Find where the given text appears and provide that cell's center as [X, Y] coordinate. 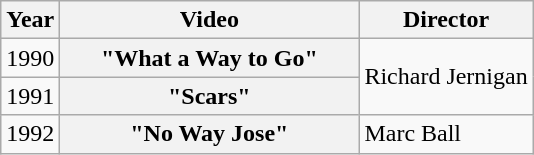
"No Way Jose" [210, 134]
"What a Way to Go" [210, 58]
Marc Ball [446, 134]
Director [446, 20]
1992 [30, 134]
Video [210, 20]
1991 [30, 96]
"Scars" [210, 96]
1990 [30, 58]
Year [30, 20]
Richard Jernigan [446, 77]
